Capture the cell that displays the provided text and extract its (x, y) central coordinate. 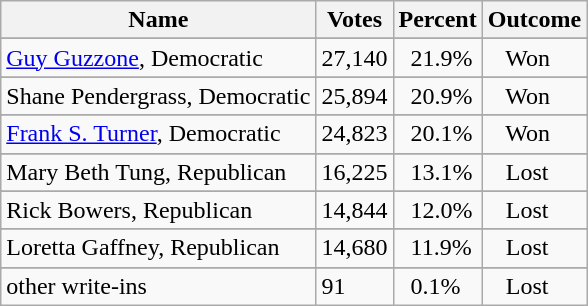
Name (158, 20)
Loretta Gaffney, Republican (158, 248)
14,680 (354, 248)
11.9% (438, 248)
13.1% (438, 172)
Outcome (534, 20)
other write-ins (158, 286)
14,844 (354, 210)
25,894 (354, 96)
24,823 (354, 134)
20.9% (438, 96)
Guy Guzzone, Democratic (158, 58)
16,225 (354, 172)
91 (354, 286)
12.0% (438, 210)
27,140 (354, 58)
Mary Beth Tung, Republican (158, 172)
21.9% (438, 58)
Votes (354, 20)
Frank S. Turner, Democratic (158, 134)
0.1% (438, 286)
Percent (438, 20)
Rick Bowers, Republican (158, 210)
Shane Pendergrass, Democratic (158, 96)
20.1% (438, 134)
